Pinpoint the cell where the given text exists, returning its (x, y) midpoint coordinate. 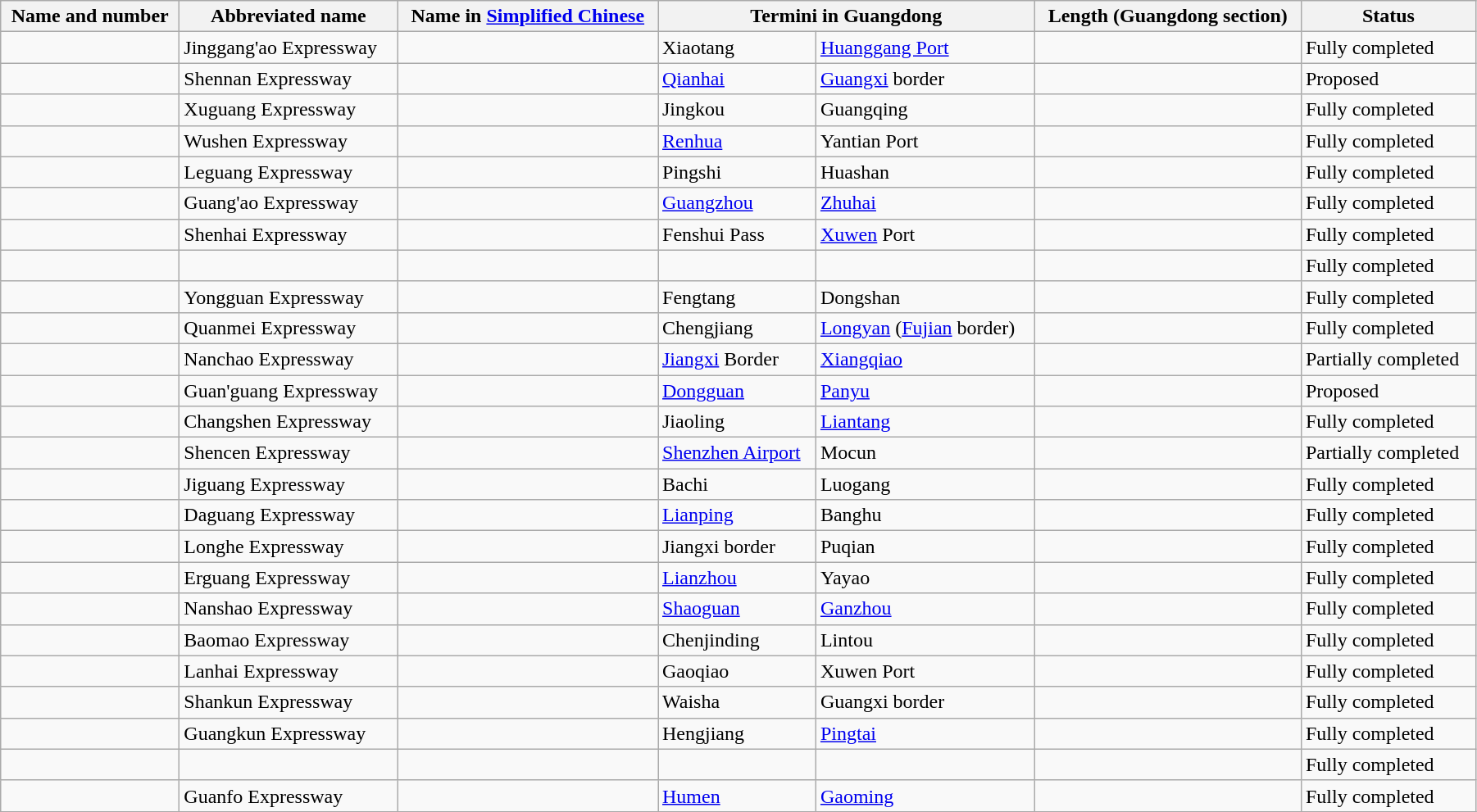
Name and number (90, 16)
Hengjiang (736, 733)
Status (1388, 16)
Dongshan (925, 297)
Jingkou (736, 110)
Dongguan (736, 391)
Gaoming (925, 796)
Shenhai Expressway (289, 234)
Yantian Port (925, 141)
Mocun (925, 453)
Pingshi (736, 172)
Liantang (925, 422)
Chengjiang (736, 328)
Fenshui Pass (736, 234)
Leguang Expressway (289, 172)
Shennan Expressway (289, 79)
Shenzhen Airport (736, 453)
Jiguang Expressway (289, 484)
Shencen Expressway (289, 453)
Guan'guang Expressway (289, 391)
Wushen Expressway (289, 141)
Erguang Expressway (289, 578)
Baomao Expressway (289, 640)
Name in Simplified Chinese (528, 16)
Guangqing (925, 110)
Longyan (Fujian border) (925, 328)
Longhe Expressway (289, 547)
Huashan (925, 172)
Humen (736, 796)
Renhua (736, 141)
Guang'ao Expressway (289, 203)
Yongguan Expressway (289, 297)
Puqian (925, 547)
Fengtang (736, 297)
Pingtai (925, 733)
Jiaoling (736, 422)
Daguang Expressway (289, 515)
Changshen Expressway (289, 422)
Lianping (736, 515)
Qianhai (736, 79)
Huanggang Port (925, 48)
Xiangqiao (925, 359)
Nanchao Expressway (289, 359)
Length (Guangdong section) (1167, 16)
Guangzhou (736, 203)
Gaoqiao (736, 671)
Luogang (925, 484)
Guanfo Expressway (289, 796)
Guangkun Expressway (289, 733)
Ganzhou (925, 609)
Banghu (925, 515)
Lianzhou (736, 578)
Lintou (925, 640)
Jinggang'ao Expressway (289, 48)
Jiangxi Border (736, 359)
Waisha (736, 702)
Quanmei Expressway (289, 328)
Nanshao Expressway (289, 609)
Abbreviated name (289, 16)
Xiaotang (736, 48)
Zhuhai (925, 203)
Chenjinding (736, 640)
Xuguang Expressway (289, 110)
Shaoguan (736, 609)
Bachi (736, 484)
Yayao (925, 578)
Lanhai Expressway (289, 671)
Shankun Expressway (289, 702)
Jiangxi border (736, 547)
Panyu (925, 391)
Termini in Guangdong (846, 16)
